Return (x, y) of the center of cell containing provided text 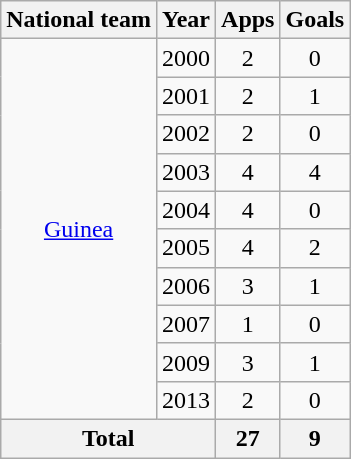
Goals (315, 20)
Year (186, 20)
2000 (186, 58)
27 (248, 438)
Apps (248, 20)
National team (79, 20)
2002 (186, 134)
2001 (186, 96)
2009 (186, 362)
2007 (186, 324)
2005 (186, 248)
2006 (186, 286)
2013 (186, 400)
Total (108, 438)
2003 (186, 172)
9 (315, 438)
Guinea (79, 230)
2004 (186, 210)
